Pinpoint the cell where the given text exists, returning its [x, y] midpoint coordinate. 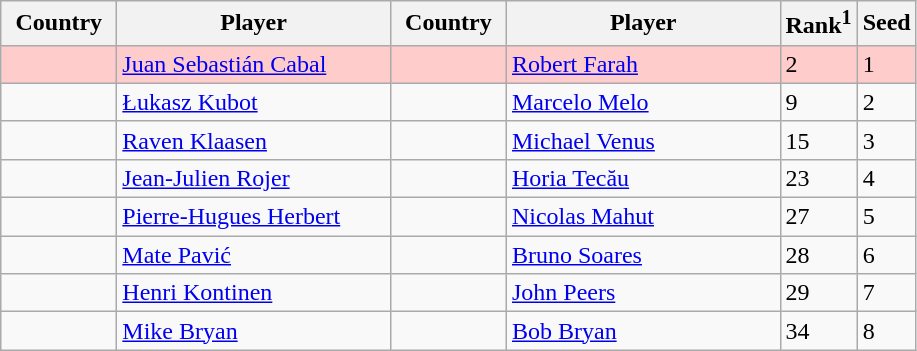
Łukasz Kubot [254, 102]
Mike Bryan [254, 331]
28 [818, 255]
Bruno Soares [643, 255]
Marcelo Melo [643, 102]
8 [886, 331]
John Peers [643, 293]
23 [818, 178]
34 [818, 331]
7 [886, 293]
Bob Bryan [643, 331]
Horia Tecău [643, 178]
9 [818, 102]
Jean-Julien Rojer [254, 178]
Rank1 [818, 24]
Nicolas Mahut [643, 217]
5 [886, 217]
Seed [886, 24]
15 [818, 140]
Michael Venus [643, 140]
Juan Sebastián Cabal [254, 64]
Mate Pavić [254, 255]
Pierre-Hugues Herbert [254, 217]
29 [818, 293]
27 [818, 217]
Raven Klaasen [254, 140]
Henri Kontinen [254, 293]
Robert Farah [643, 64]
1 [886, 64]
3 [886, 140]
6 [886, 255]
4 [886, 178]
